Pinpoint the cell where the given text exists, returning its [x, y] midpoint coordinate. 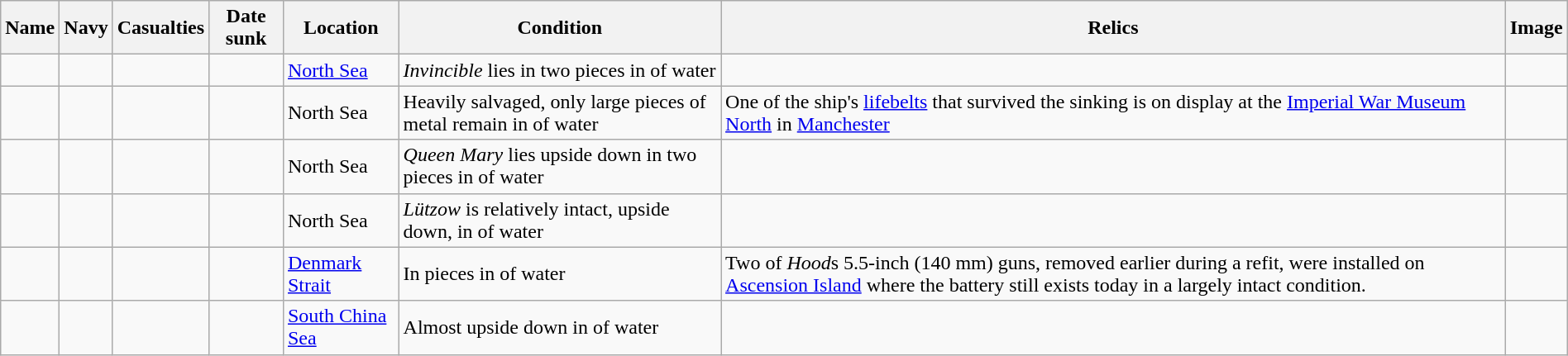
Almost upside down in of water [559, 327]
Relics [1113, 28]
Date sunk [246, 28]
Lützow is relatively intact, upside down, in of water [559, 220]
One of the ship's lifebelts that survived the sinking is on display at the Imperial War Museum North in Manchester [1113, 112]
South China Sea [341, 327]
Invincible lies in two pieces in of water [559, 70]
Casualties [160, 28]
Navy [86, 28]
Condition [559, 28]
Denmark Strait [341, 274]
Queen Mary lies upside down in two pieces in of water [559, 167]
Image [1537, 28]
Location [341, 28]
Heavily salvaged, only large pieces of metal remain in of water [559, 112]
Name [30, 28]
In pieces in of water [559, 274]
